Scan for the cell matching the given text and deliver its [X, Y] coordinate at center. 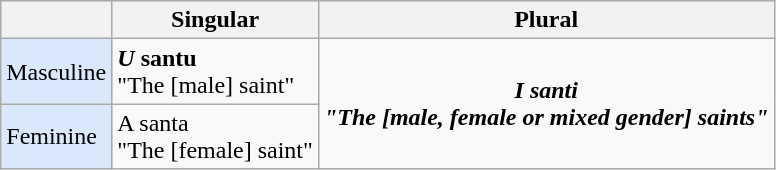
Feminine [56, 136]
A santa"The [female] saint" [216, 136]
Plural [546, 20]
Masculine [56, 72]
Singular [216, 20]
U santu"The [male] saint" [216, 72]
I santi "The [male, female or mixed gender] saints" [546, 104]
